Identify which cell holds the provided text, then report its [x, y] central coordinate. 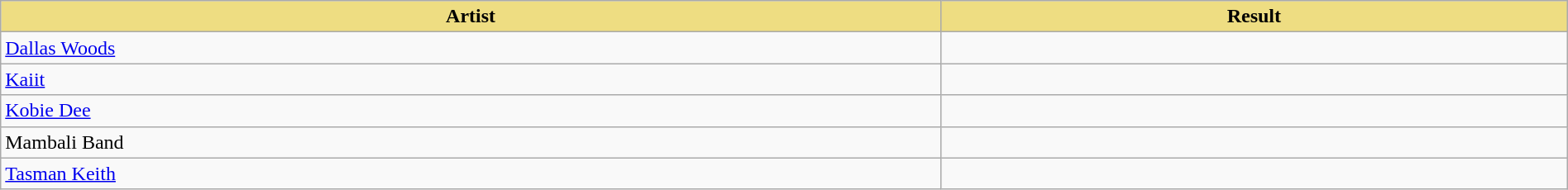
Mambali Band [471, 142]
Kaiit [471, 79]
Result [1254, 17]
Artist [471, 17]
Kobie Dee [471, 111]
Tasman Keith [471, 173]
Dallas Woods [471, 48]
